Identify which cell holds the provided text, then report its (X, Y) central coordinate. 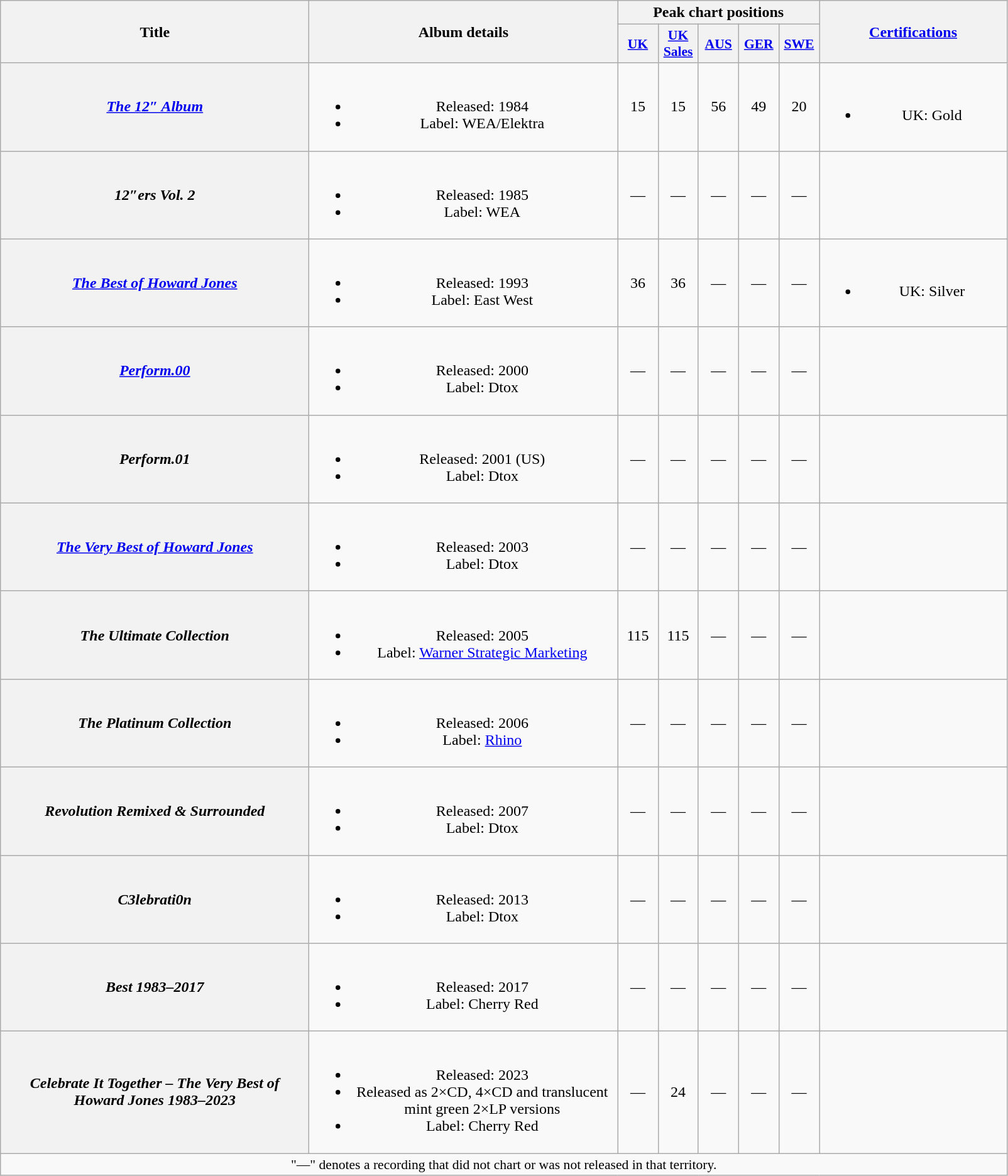
56 (718, 107)
SWE (799, 44)
Released: 2013Label: Dtox (464, 899)
The 12″ Album (155, 107)
Celebrate It Together – The Very Best of Howard Jones 1983–2023 (155, 1092)
UK (638, 44)
Released: 2003Label: Dtox (464, 547)
The Platinum Collection (155, 723)
AUS (718, 44)
The Ultimate Collection (155, 635)
Released: 2017Label: Cherry Red (464, 987)
Released: 1985Label: WEA (464, 195)
Released: 2007Label: Dtox (464, 811)
Album details (464, 31)
UK: Gold (914, 107)
20 (799, 107)
UK Sales (678, 44)
Released: 1993Label: East West (464, 283)
The Best of Howard Jones (155, 283)
The Very Best of Howard Jones (155, 547)
Perform.00 (155, 371)
C3lebrati0n (155, 899)
Title (155, 31)
GER (759, 44)
Released: 2023Released as 2×CD, 4×CD and translucent mint green 2×LP versionsLabel: Cherry Red (464, 1092)
Released: 2000Label: Dtox (464, 371)
12″ers Vol. 2 (155, 195)
Peak chart positions (719, 13)
Certifications (914, 31)
49 (759, 107)
Released: 2005Label: Warner Strategic Marketing (464, 635)
"—" denotes a recording that did not chart or was not released in that territory. (504, 1165)
24 (678, 1092)
Released: 2006Label: Rhino (464, 723)
Perform.01 (155, 459)
Revolution Remixed & Surrounded (155, 811)
Best 1983–2017 (155, 987)
Released: 1984Label: WEA/Elektra (464, 107)
UK: Silver (914, 283)
Released: 2001 (US)Label: Dtox (464, 459)
